Scan for the cell matching the given text and deliver its (x, y) coordinate at center. 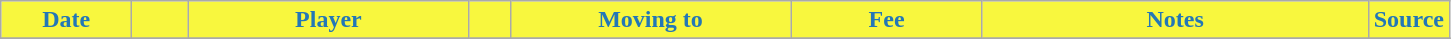
Moving to (650, 20)
Player (328, 20)
Source (1408, 20)
Notes (1175, 20)
Date (66, 20)
Fee (886, 20)
